Return the (X, Y) coordinate for the center point of the cell that contains the specified text.  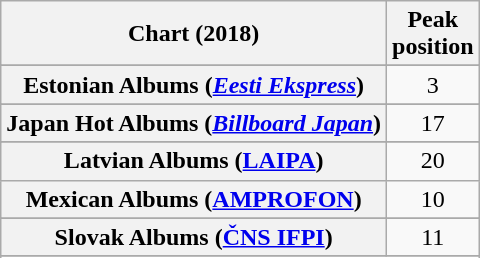
20 (433, 161)
10 (433, 199)
Chart (2018) (194, 34)
Estonian Albums (Eesti Ekspress) (194, 85)
Mexican Albums (AMPROFON) (194, 199)
11 (433, 237)
3 (433, 85)
Slovak Albums (ČNS IFPI) (194, 237)
Japan Hot Albums (Billboard Japan) (194, 123)
Latvian Albums (LAIPA) (194, 161)
17 (433, 123)
Peak position (433, 34)
